Determine the (X, Y) coordinate at the center of the cell enclosing the given text.  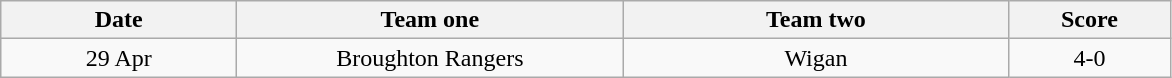
Date (119, 20)
Team one (430, 20)
Wigan (816, 58)
4-0 (1090, 58)
Score (1090, 20)
Broughton Rangers (430, 58)
Team two (816, 20)
29 Apr (119, 58)
